From the cell containing the given text, extract its center point as (x, y) coordinate. 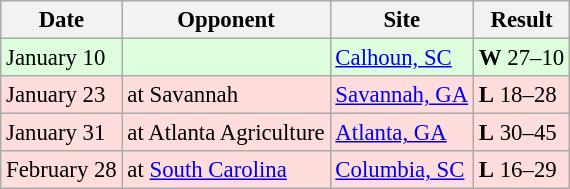
Savannah, GA (402, 95)
at Atlanta Agriculture (226, 133)
Opponent (226, 20)
at Savannah (226, 95)
January 10 (62, 58)
L 18–28 (522, 95)
February 28 (62, 170)
L 30–45 (522, 133)
Result (522, 20)
at South Carolina (226, 170)
W 27–10 (522, 58)
January 23 (62, 95)
January 31 (62, 133)
Columbia, SC (402, 170)
Atlanta, GA (402, 133)
Date (62, 20)
Site (402, 20)
L 16–29 (522, 170)
Calhoun, SC (402, 58)
